Scan for the cell matching the given text and deliver its (X, Y) coordinate at center. 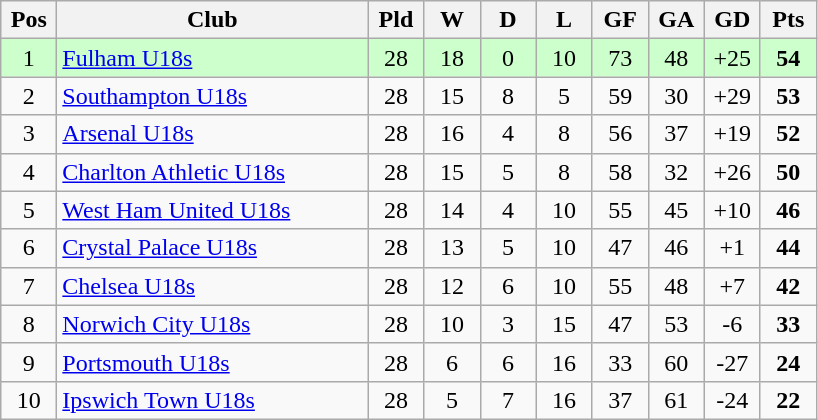
Norwich City U18s (212, 324)
32 (676, 172)
Fulham U18s (212, 58)
61 (676, 400)
Charlton Athletic U18s (212, 172)
Pld (396, 20)
2 (29, 96)
60 (676, 362)
+26 (732, 172)
12 (452, 286)
73 (620, 58)
West Ham United U18s (212, 210)
44 (788, 248)
Club (212, 20)
D (508, 20)
13 (452, 248)
+10 (732, 210)
L (564, 20)
+1 (732, 248)
58 (620, 172)
+19 (732, 134)
54 (788, 58)
14 (452, 210)
42 (788, 286)
Portsmouth U18s (212, 362)
-24 (732, 400)
Crystal Palace U18s (212, 248)
GF (620, 20)
50 (788, 172)
18 (452, 58)
+7 (732, 286)
1 (29, 58)
GD (732, 20)
Arsenal U18s (212, 134)
9 (29, 362)
Chelsea U18s (212, 286)
22 (788, 400)
30 (676, 96)
Pos (29, 20)
56 (620, 134)
59 (620, 96)
GA (676, 20)
+25 (732, 58)
24 (788, 362)
52 (788, 134)
Southampton U18s (212, 96)
-27 (732, 362)
45 (676, 210)
+29 (732, 96)
Ipswich Town U18s (212, 400)
0 (508, 58)
W (452, 20)
Pts (788, 20)
-6 (732, 324)
